Find where the given text appears and provide that cell's center as [x, y] coordinate. 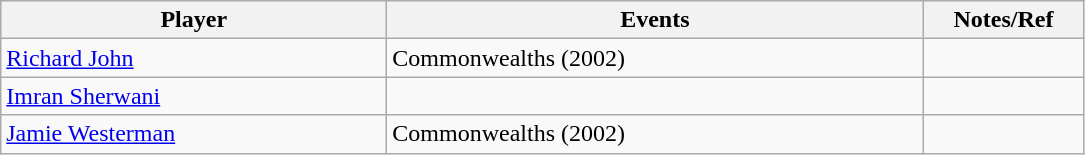
Jamie Westerman [194, 134]
Player [194, 20]
Richard John [194, 58]
Notes/Ref [1004, 20]
Imran Sherwani [194, 96]
Events [655, 20]
